Provide the [x, y] coordinate of the cell's center where the given text is located.  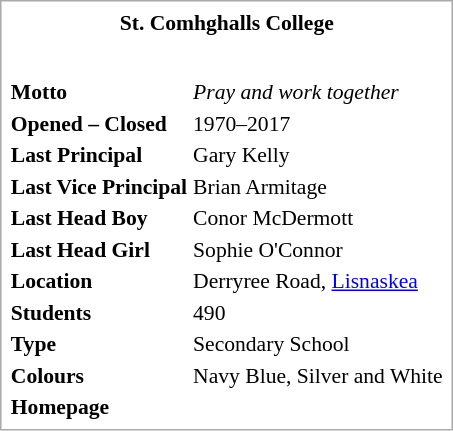
Derryree Road, Lisnaskea [318, 281]
Gary Kelly [318, 155]
Homepage [98, 407]
Conor McDermott [318, 218]
Type [98, 344]
Students [98, 312]
Sophie O'Connor [318, 249]
Brian Armitage [318, 186]
Colours [98, 375]
Last Head Girl [98, 249]
1970–2017 [318, 123]
Last Principal [98, 155]
490 [318, 312]
Motto [98, 92]
Pray and work together [318, 92]
Location [98, 281]
Secondary School [318, 344]
St. Comhghalls College [226, 23]
Navy Blue, Silver and White [318, 375]
Last Vice Principal [98, 186]
Opened – Closed [98, 123]
Last Head Boy [98, 218]
